Detect which cell encompasses the target text, then output its (X, Y) center coordinate. 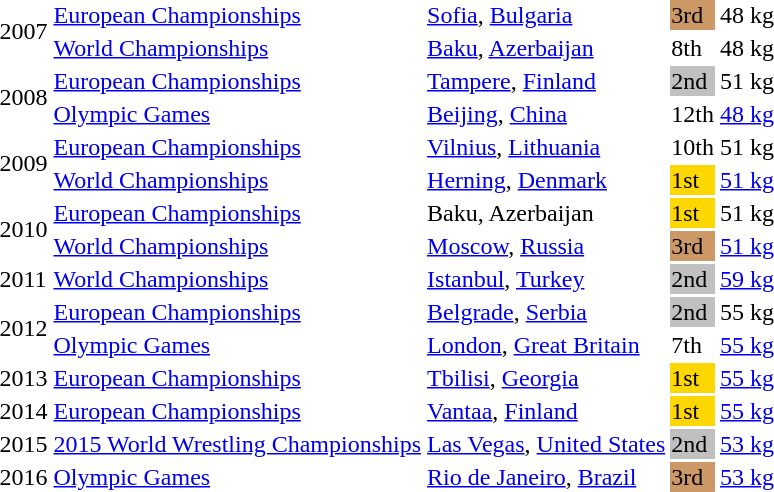
London, Great Britain (546, 345)
8th (693, 48)
Rio de Janeiro, Brazil (546, 477)
10th (693, 147)
Vilnius, Lithuania (546, 147)
Vantaa, Finland (546, 411)
Beijing, China (546, 114)
12th (693, 114)
Tbilisi, Georgia (546, 378)
Moscow, Russia (546, 246)
Sofia, Bulgaria (546, 15)
Herning, Denmark (546, 180)
Belgrade, Serbia (546, 312)
7th (693, 345)
2015 World Wrestling Championships (238, 444)
Tampere, Finland (546, 81)
Las Vegas, United States (546, 444)
Istanbul, Turkey (546, 279)
